Output the [x, y] coordinate of the center of the cell containing the given text.  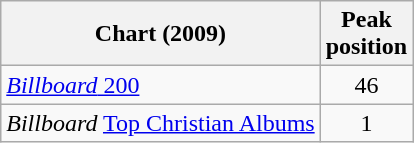
46 [366, 85]
Chart (2009) [160, 34]
Billboard Top Christian Albums [160, 123]
Billboard 200 [160, 85]
1 [366, 123]
Peakposition [366, 34]
